Identify which cell holds the provided text, then report its [X, Y] central coordinate. 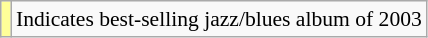
Indicates best-selling jazz/blues album of 2003 [219, 19]
